Identify which cell holds the provided text, then report its (x, y) central coordinate. 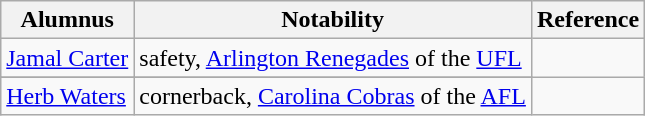
safety, Arlington Renegades of the UFL (333, 58)
Notability (333, 20)
cornerback, Carolina Cobras of the AFL (333, 96)
Reference (588, 20)
Alumnus (68, 20)
Herb Waters (68, 96)
Jamal Carter (68, 58)
